Return [x, y] of the center of cell containing provided text 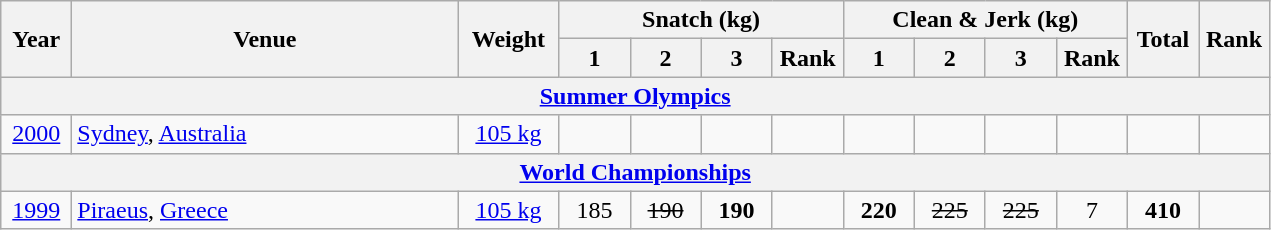
185 [594, 210]
Total [1162, 39]
7 [1092, 210]
Clean & Jerk (kg) [985, 20]
Year [36, 39]
Piraeus, Greece [265, 210]
2000 [36, 134]
220 [878, 210]
410 [1162, 210]
Snatch (kg) [701, 20]
Weight [508, 39]
Sydney, Australia [265, 134]
World Championships [636, 172]
Summer Olympics [636, 96]
1999 [36, 210]
Venue [265, 39]
